Provide the [X, Y] coordinate of the cell's center where the given text is located.  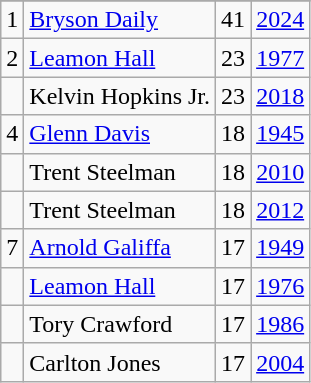
2010 [280, 172]
1949 [280, 248]
Glenn Davis [120, 134]
1977 [280, 58]
4 [12, 134]
Arnold Galiffa [120, 248]
7 [12, 248]
2012 [280, 210]
2 [12, 58]
41 [234, 20]
Carlton Jones [120, 362]
1976 [280, 286]
1986 [280, 324]
Tory Crawford [120, 324]
2018 [280, 96]
1 [12, 20]
Bryson Daily [120, 20]
1945 [280, 134]
2004 [280, 362]
2024 [280, 20]
Kelvin Hopkins Jr. [120, 96]
